Return the (X, Y) coordinate for the center point of the cell that contains the specified text.  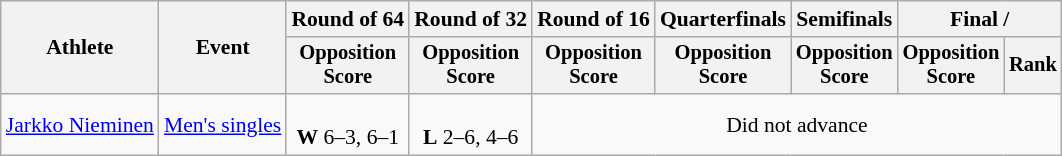
Round of 64 (348, 19)
Jarkko Nieminen (80, 124)
Athlete (80, 48)
Men's singles (222, 124)
Event (222, 48)
W 6–3, 6–1 (348, 124)
Rank (1033, 66)
L 2–6, 4–6 (470, 124)
Quarterfinals (723, 19)
Round of 16 (594, 19)
Semifinals (844, 19)
Final / (980, 19)
Round of 32 (470, 19)
Did not advance (797, 124)
